Identify which cell holds the provided text, then report its (x, y) central coordinate. 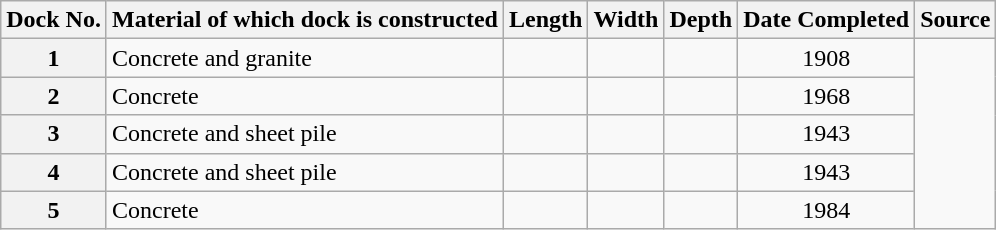
Material of which dock is constructed (304, 20)
Dock No. (54, 20)
1 (54, 58)
Date Completed (826, 20)
Length (546, 20)
Source (956, 20)
Concrete and granite (304, 58)
1968 (826, 96)
1908 (826, 58)
5 (54, 210)
Width (626, 20)
3 (54, 134)
2 (54, 96)
1984 (826, 210)
4 (54, 172)
Depth (701, 20)
